Search for the cell housing the specified text and yield its [x, y] center coordinate. 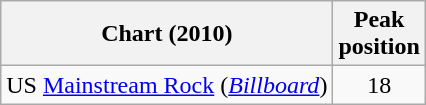
Peakposition [379, 34]
Chart (2010) [167, 34]
US Mainstream Rock (Billboard) [167, 85]
18 [379, 85]
